For the text-containing cell, return its midpoint in [X, Y] coordinate format. 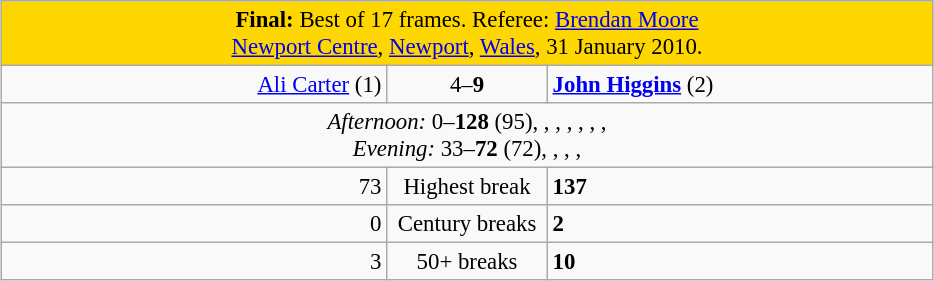
Final: Best of 17 frames. Referee: Brendan MooreNewport Centre, Newport, Wales, 31 January 2010. [467, 34]
Afternoon: 0–128 (95), , , , , , , Evening: 33–72 (72), , , , [467, 136]
10 [740, 262]
4–9 [468, 85]
50+ breaks [468, 262]
2 [740, 224]
73 [194, 187]
Century breaks [468, 224]
Ali Carter (1) [194, 85]
0 [194, 224]
John Higgins (2) [740, 85]
Highest break [468, 187]
137 [740, 187]
3 [194, 262]
